For the text-containing cell, return its midpoint in (x, y) coordinate format. 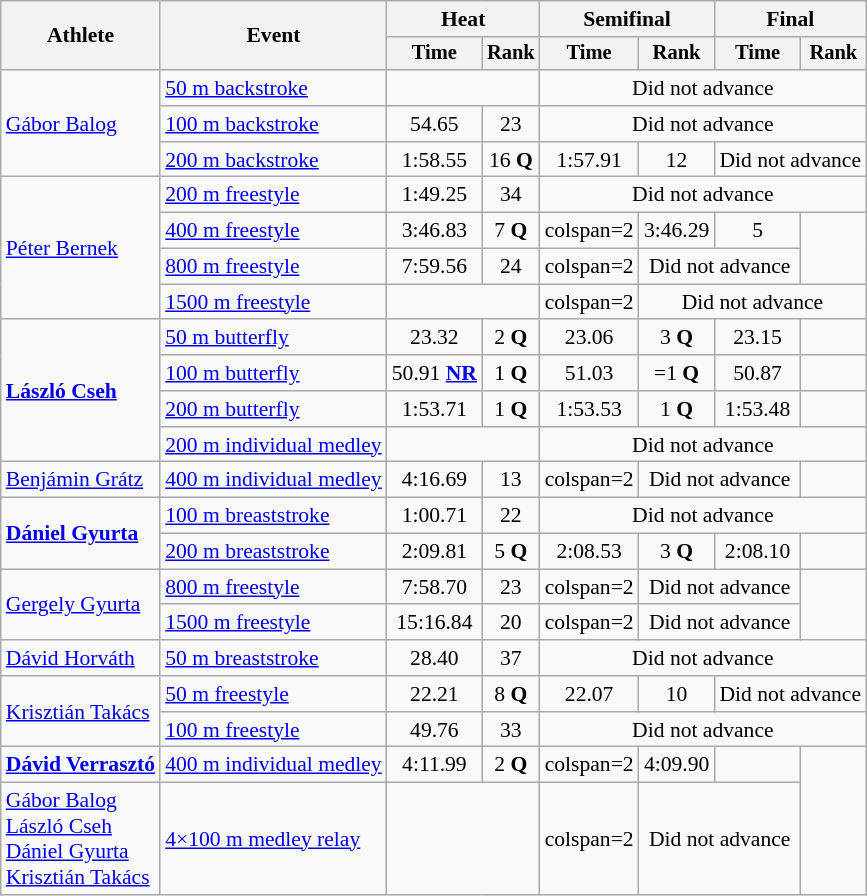
200 m backstroke (274, 160)
16 Q (511, 160)
7 Q (511, 231)
1:53.48 (757, 409)
100 m backstroke (274, 124)
200 m freestyle (274, 195)
50 m breaststroke (274, 658)
37 (511, 658)
Dávid Horváth (80, 658)
15:16.84 (434, 623)
54.65 (434, 124)
23.06 (590, 338)
50 m backstroke (274, 88)
1:53.71 (434, 409)
Dávid Verrasztó (80, 765)
Semifinal (628, 19)
400 m freestyle (274, 231)
2:09.81 (434, 552)
2:08.10 (757, 552)
33 (511, 730)
8 Q (511, 694)
50.91 NR (434, 373)
23.32 (434, 338)
2:08.53 (590, 552)
50.87 (757, 373)
22.07 (590, 694)
7:59.56 (434, 267)
51.03 (590, 373)
1:58.55 (434, 160)
1:57.91 (590, 160)
3:46.83 (434, 231)
Gergely Gyurta (80, 604)
20 (511, 623)
Péter Bernek (80, 248)
100 m freestyle (274, 730)
László Cseh (80, 391)
Benjámin Grátz (80, 480)
200 m individual medley (274, 445)
=1 Q (677, 373)
22 (511, 516)
28.40 (434, 658)
13 (511, 480)
22.21 (434, 694)
Krisztián Takács (80, 712)
Final (790, 19)
10 (677, 694)
Athlete (80, 36)
49.76 (434, 730)
7:58.70 (434, 587)
1:00.71 (434, 516)
24 (511, 267)
1:49.25 (434, 195)
5 Q (511, 552)
50 m freestyle (274, 694)
Event (274, 36)
200 m butterfly (274, 409)
1:53.53 (590, 409)
Heat (464, 19)
100 m breaststroke (274, 516)
Gábor BalogLászló CsehDániel GyurtaKrisztián Takács (80, 839)
4×100 m medley relay (274, 839)
4:11.99 (434, 765)
100 m butterfly (274, 373)
4:16.69 (434, 480)
3:46.29 (677, 231)
Dániel Gyurta (80, 534)
23.15 (757, 338)
4:09.90 (677, 765)
12 (677, 160)
34 (511, 195)
50 m butterfly (274, 338)
5 (757, 231)
200 m breaststroke (274, 552)
Gábor Balog (80, 124)
